Return the [X, Y] coordinate for the center point of the cell that contains the specified text.  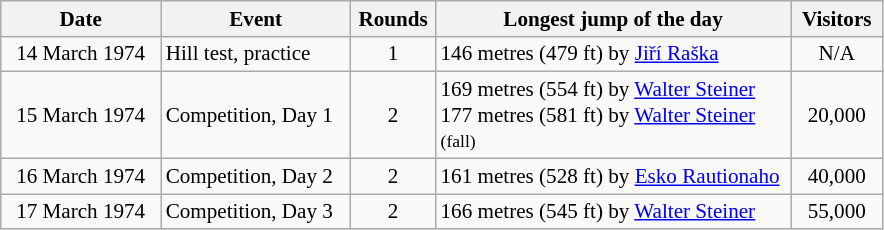
Competition, Day 3 [256, 212]
Rounds [394, 18]
169 metres (554 ft) by Walter Steiner177 metres (581 ft) by Walter Steiner (fall) [614, 115]
16 March 1974 [81, 176]
Hill test, practice [256, 54]
N/A [836, 54]
Event [256, 18]
166 metres (545 ft) by Walter Steiner [614, 212]
1 [394, 54]
20,000 [836, 115]
Competition, Day 2 [256, 176]
Visitors [836, 18]
Competition, Day 1 [256, 115]
161 metres (528 ft) by Esko Rautionaho [614, 176]
17 March 1974 [81, 212]
Date [81, 18]
15 March 1974 [81, 115]
146 metres (479 ft) by Jiří Raška [614, 54]
55,000 [836, 212]
Longest jump of the day [614, 18]
40,000 [836, 176]
14 March 1974 [81, 54]
